From the cell containing the given text, extract its center point as [x, y] coordinate. 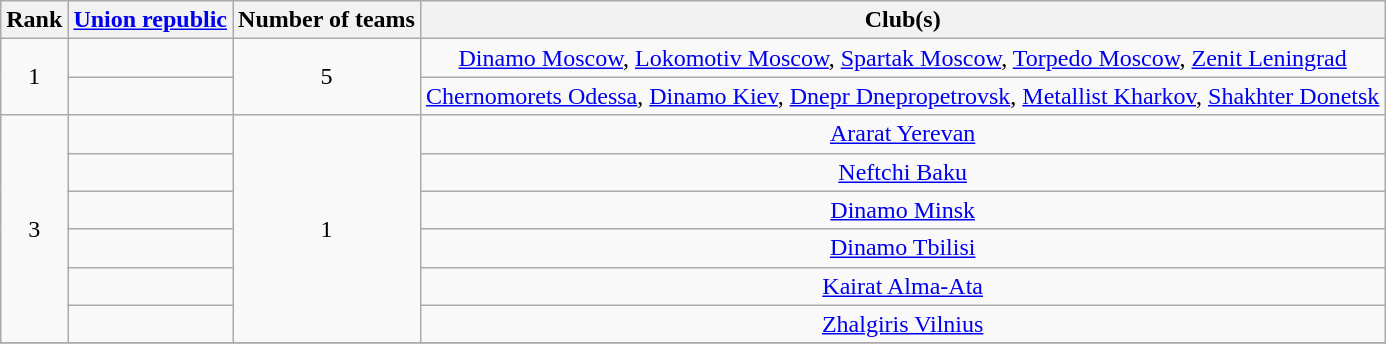
Dinamo Moscow, Lokomotiv Moscow, Spartak Moscow, Torpedo Moscow, Zenit Leningrad [902, 58]
Ararat Yerevan [902, 134]
Zhalgiris Vilnius [902, 324]
Dinamo Tbilisi [902, 248]
Dinamo Minsk [902, 210]
3 [34, 229]
Number of teams [327, 20]
Kairat Alma-Ata [902, 286]
5 [327, 77]
Union republic [150, 20]
Chernomorets Odessa, Dinamo Kiev, Dnepr Dnepropetrovsk, Metallist Kharkov, Shakhter Donetsk [902, 96]
Rank [34, 20]
Club(s) [902, 20]
Neftchi Baku [902, 172]
